Output the [x, y] coordinate of the center of the cell containing the given text.  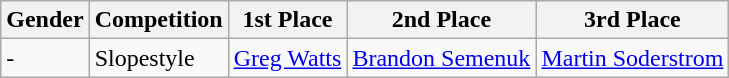
1st Place [288, 20]
Slopestyle [158, 58]
Competition [158, 20]
Martin Soderstrom [632, 58]
Brandon Semenuk [442, 58]
2nd Place [442, 20]
Gender [45, 20]
3rd Place [632, 20]
Greg Watts [288, 58]
- [45, 58]
